From the cell containing the given text, extract its center point as [x, y] coordinate. 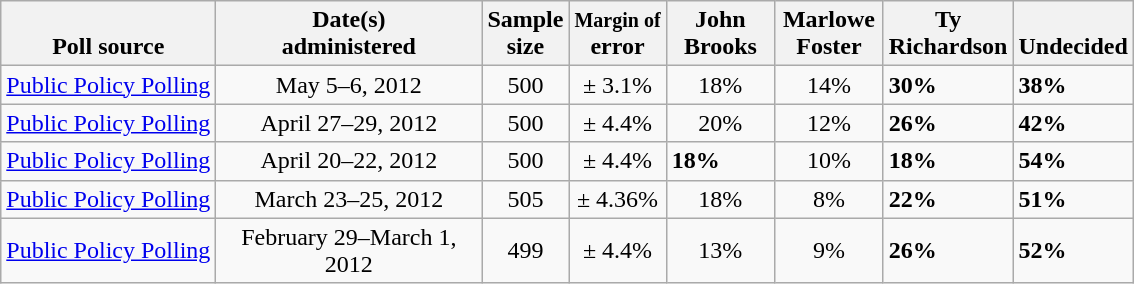
TyRichardson [948, 34]
505 [526, 199]
499 [526, 250]
10% [830, 161]
Samplesize [526, 34]
Poll source [108, 34]
March 23–25, 2012 [349, 199]
JohnBrooks [720, 34]
MarloweFoster [830, 34]
April 27–29, 2012 [349, 123]
14% [830, 85]
38% [1073, 85]
± 3.1% [618, 85]
30% [948, 85]
12% [830, 123]
Undecided [1073, 34]
April 20–22, 2012 [349, 161]
Margin oferror [618, 34]
22% [948, 199]
8% [830, 199]
52% [1073, 250]
42% [1073, 123]
9% [830, 250]
May 5–6, 2012 [349, 85]
Date(s)administered [349, 34]
± 4.36% [618, 199]
54% [1073, 161]
51% [1073, 199]
February 29–March 1, 2012 [349, 250]
20% [720, 123]
13% [720, 250]
